Return the (X, Y) coordinate for the center point of the cell that contains the specified text.  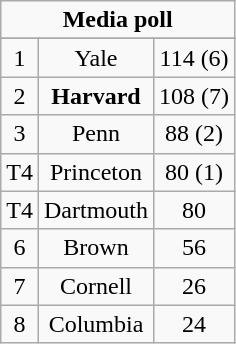
Dartmouth (96, 210)
24 (194, 324)
Media poll (118, 20)
Harvard (96, 96)
1 (20, 58)
80 (1) (194, 172)
88 (2) (194, 134)
2 (20, 96)
3 (20, 134)
Cornell (96, 286)
8 (20, 324)
Penn (96, 134)
Columbia (96, 324)
Princeton (96, 172)
7 (20, 286)
80 (194, 210)
6 (20, 248)
56 (194, 248)
Yale (96, 58)
Brown (96, 248)
108 (7) (194, 96)
26 (194, 286)
114 (6) (194, 58)
